Scan for the cell matching the given text and deliver its [X, Y] coordinate at center. 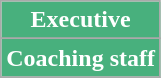
Coaching staff [81, 58]
Executive [81, 20]
